Search for the cell housing the specified text and yield its [x, y] center coordinate. 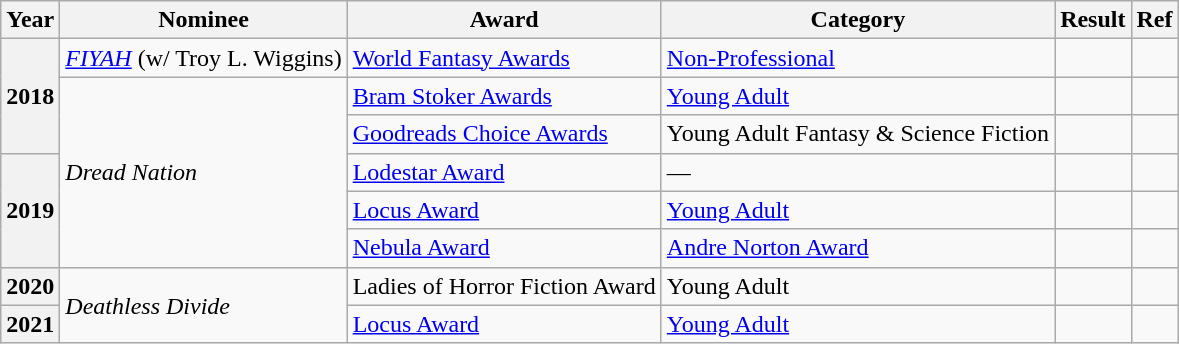
2021 [30, 324]
2020 [30, 286]
Year [30, 20]
2019 [30, 210]
World Fantasy Awards [504, 58]
Lodestar Award [504, 172]
Deathless Divide [204, 305]
Dread Nation [204, 172]
— [858, 172]
2018 [30, 96]
Young Adult Fantasy & Science Fiction [858, 134]
Category [858, 20]
Nebula Award [504, 248]
Andre Norton Award [858, 248]
FIYAH (w/ Troy L. Wiggins) [204, 58]
Non-Professional [858, 58]
Ladies of Horror Fiction Award [504, 286]
Bram Stoker Awards [504, 96]
Nominee [204, 20]
Ref [1154, 20]
Award [504, 20]
Result [1093, 20]
Goodreads Choice Awards [504, 134]
